Determine the (x, y) coordinate at the center of the cell enclosing the given text.  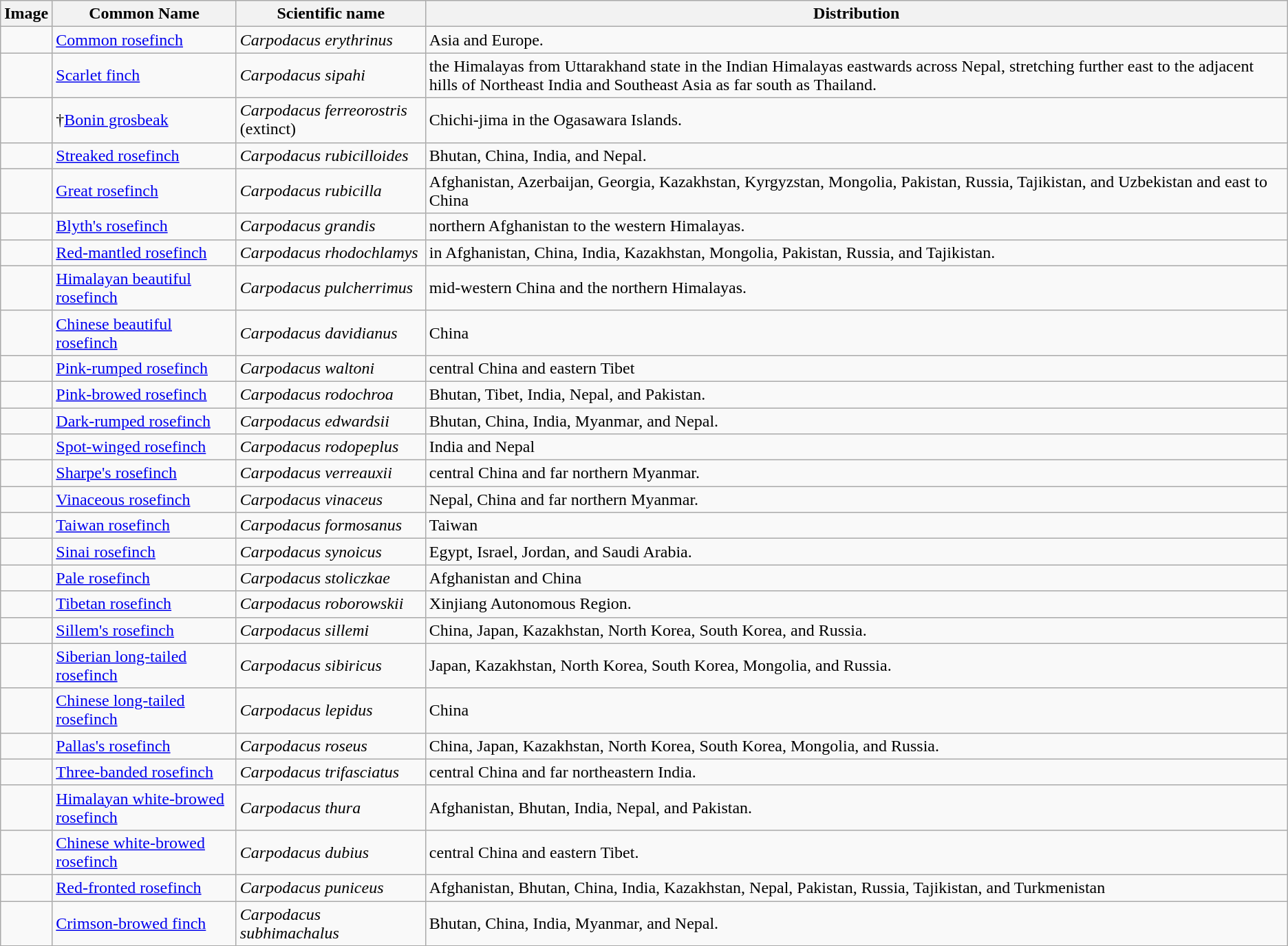
Image (26, 14)
Carpodacus davidianus (330, 333)
Carpodacus rhodochlamys (330, 252)
central China and eastern Tibet. (856, 852)
Carpodacus rubicilloides (330, 155)
Carpodacus subhimachalus (330, 923)
northern Afghanistan to the western Himalayas. (856, 226)
Carpodacus erythrinus (330, 40)
Afghanistan and China (856, 578)
Common Name (144, 14)
Carpodacus lepidus (330, 710)
Pallas's rosefinch (144, 746)
Tibetan rosefinch (144, 604)
†Bonin grosbeak (144, 120)
Egypt, Israel, Jordan, and Saudi Arabia. (856, 552)
mid-western China and the northern Himalayas. (856, 288)
Three-banded rosefinch (144, 772)
China, Japan, Kazakhstan, North Korea, South Korea, Mongolia, and Russia. (856, 746)
Afghanistan, Azerbaijan, Georgia, Kazakhstan, Kyrgyzstan, Mongolia, Pakistan, Russia, Tajikistan, and Uzbekistan and east to China (856, 191)
Afghanistan, Bhutan, China, India, Kazakhstan, Nepal, Pakistan, Russia, Tajikistan, and Turkmenistan (856, 888)
Nepal, China and far northern Myanmar. (856, 499)
Siberian long-tailed rosefinch (144, 666)
Great rosefinch (144, 191)
Pale rosefinch (144, 578)
Carpodacus trifasciatus (330, 772)
central China and eastern Tibet (856, 368)
Himalayan beautiful rosefinch (144, 288)
Scientific name (330, 14)
Chinese beautiful rosefinch (144, 333)
Taiwan (856, 526)
Carpodacus roseus (330, 746)
Carpodacus rodochroa (330, 394)
Pink-browed rosefinch (144, 394)
Spot-winged rosefinch (144, 447)
Chichi-jima in the Ogasawara Islands. (856, 120)
Carpodacus vinaceus (330, 499)
Carpodacus sibiricus (330, 666)
Pink-rumped rosefinch (144, 368)
in Afghanistan, China, India, Kazakhstan, Mongolia, Pakistan, Russia, and Tajikistan. (856, 252)
Carpodacus ferreorostris (extinct) (330, 120)
Sillem's rosefinch (144, 630)
Blyth's rosefinch (144, 226)
Carpodacus thura (330, 808)
Carpodacus puniceus (330, 888)
Red-fronted rosefinch (144, 888)
Carpodacus grandis (330, 226)
Common rosefinch (144, 40)
Carpodacus rodopeplus (330, 447)
Carpodacus sipahi (330, 76)
China, Japan, Kazakhstan, North Korea, South Korea, and Russia. (856, 630)
Japan, Kazakhstan, North Korea, South Korea, Mongolia, and Russia. (856, 666)
Carpodacus waltoni (330, 368)
Xinjiang Autonomous Region. (856, 604)
India and Nepal (856, 447)
Carpodacus stoliczkae (330, 578)
central China and far northeastern India. (856, 772)
Carpodacus sillemi (330, 630)
Sharpe's rosefinch (144, 473)
Chinese long-tailed rosefinch (144, 710)
Carpodacus synoicus (330, 552)
Carpodacus roborowskii (330, 604)
Distribution (856, 14)
Vinaceous rosefinch (144, 499)
Dark-rumped rosefinch (144, 420)
Carpodacus formosanus (330, 526)
Taiwan rosefinch (144, 526)
Himalayan white-browed rosefinch (144, 808)
Streaked rosefinch (144, 155)
Bhutan, Tibet, India, Nepal, and Pakistan. (856, 394)
Scarlet finch (144, 76)
Chinese white-browed rosefinch (144, 852)
Crimson-browed finch (144, 923)
Carpodacus verreauxii (330, 473)
Red-mantled rosefinch (144, 252)
Asia and Europe. (856, 40)
Sinai rosefinch (144, 552)
Carpodacus pulcherrimus (330, 288)
Carpodacus dubius (330, 852)
Carpodacus rubicilla (330, 191)
central China and far northern Myanmar. (856, 473)
Afghanistan, Bhutan, India, Nepal, and Pakistan. (856, 808)
Bhutan, China, India, and Nepal. (856, 155)
Carpodacus edwardsii (330, 420)
